Extract the [x, y] coordinate from the center of the cell holding the provided text.  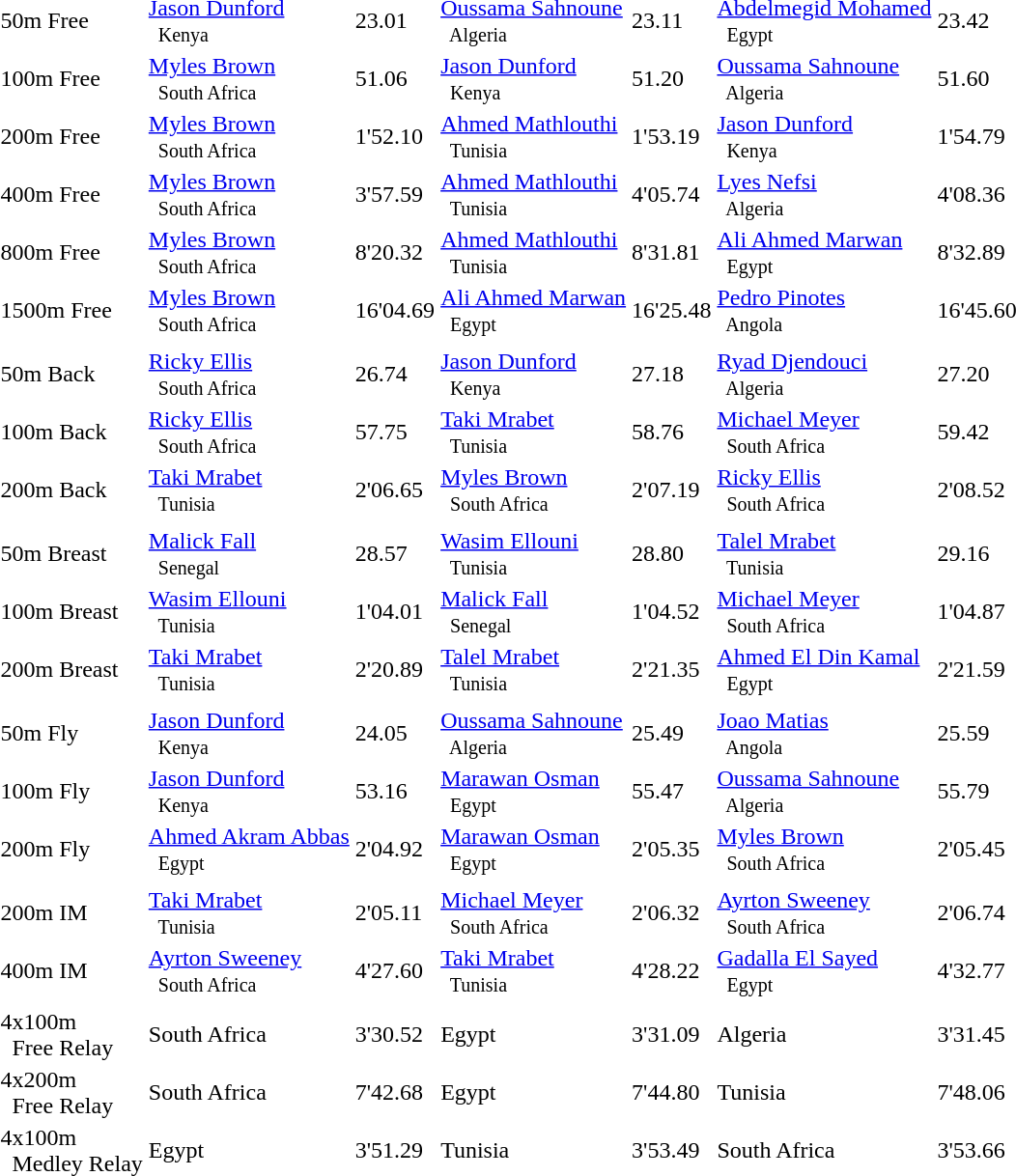
Ahmed Akram Abbas Egypt [249, 850]
4'05.74 [672, 195]
2'06.32 [672, 913]
1'04.01 [394, 612]
Joao Matias Angola [825, 734]
8'31.81 [672, 253]
27.18 [672, 375]
51.20 [672, 79]
4'27.60 [394, 971]
16'04.69 [394, 311]
Ryad Djendouci Algeria [825, 375]
Pedro Pinotes Angola [825, 311]
51.06 [394, 79]
28.57 [394, 554]
Algeria [825, 1035]
7'44.80 [672, 1093]
16'25.48 [672, 311]
25.49 [672, 734]
26.74 [394, 375]
2'21.35 [672, 670]
3'30.52 [394, 1035]
1'53.19 [672, 137]
8'20.32 [394, 253]
3'57.59 [394, 195]
4'28.22 [672, 971]
57.75 [394, 433]
58.76 [672, 433]
2'20.89 [394, 670]
7'42.68 [394, 1093]
1'52.10 [394, 137]
2'05.11 [394, 913]
Tunisia [825, 1093]
2'07.19 [672, 490]
2'04.92 [394, 850]
2'06.65 [394, 490]
Lyes Nefsi Algeria [825, 195]
24.05 [394, 734]
Ahmed El Din Kamal Egypt [825, 670]
28.80 [672, 554]
Gadalla El Sayed Egypt [825, 971]
55.47 [672, 792]
53.16 [394, 792]
2'05.35 [672, 850]
1'04.52 [672, 612]
3'31.09 [672, 1035]
